For the text-containing cell, return its midpoint in (x, y) coordinate format. 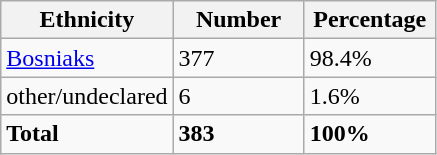
100% (370, 134)
Ethnicity (87, 20)
98.4% (370, 58)
377 (238, 58)
1.6% (370, 96)
Total (87, 134)
Bosniaks (87, 58)
Percentage (370, 20)
383 (238, 134)
Number (238, 20)
other/undeclared (87, 96)
6 (238, 96)
